Extract the [x, y] coordinate from the center of the cell holding the provided text.  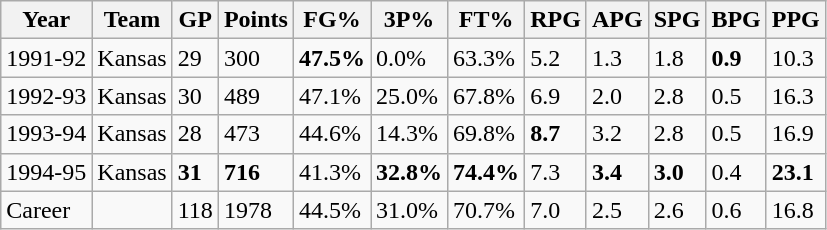
29 [195, 58]
FG% [332, 20]
3.2 [617, 134]
28 [195, 134]
63.3% [486, 58]
APG [617, 20]
1993-94 [46, 134]
716 [256, 172]
74.4% [486, 172]
489 [256, 96]
2.0 [617, 96]
2.5 [617, 210]
47.5% [332, 58]
0.4 [736, 172]
1.8 [677, 58]
44.6% [332, 134]
Year [46, 20]
GP [195, 20]
RPG [556, 20]
8.7 [556, 134]
16.9 [796, 134]
FT% [486, 20]
Points [256, 20]
6.9 [556, 96]
3P% [408, 20]
1.3 [617, 58]
3.4 [617, 172]
PPG [796, 20]
10.3 [796, 58]
BPG [736, 20]
25.0% [408, 96]
41.3% [332, 172]
300 [256, 58]
0.0% [408, 58]
67.8% [486, 96]
Career [46, 210]
473 [256, 134]
44.5% [332, 210]
1991-92 [46, 58]
23.1 [796, 172]
14.3% [408, 134]
SPG [677, 20]
Team [132, 20]
16.8 [796, 210]
0.9 [736, 58]
31.0% [408, 210]
0.6 [736, 210]
118 [195, 210]
16.3 [796, 96]
7.0 [556, 210]
3.0 [677, 172]
47.1% [332, 96]
30 [195, 96]
7.3 [556, 172]
69.8% [486, 134]
1978 [256, 210]
32.8% [408, 172]
31 [195, 172]
1994-95 [46, 172]
5.2 [556, 58]
1992-93 [46, 96]
2.6 [677, 210]
70.7% [486, 210]
